From the cell containing the given text, extract its center point as (X, Y) coordinate. 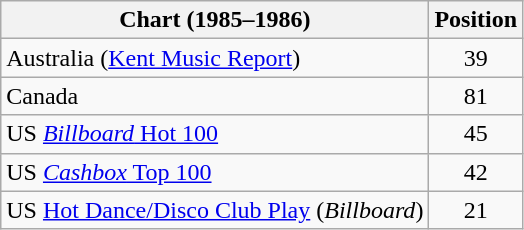
US Billboard Hot 100 (215, 134)
21 (476, 210)
US Hot Dance/Disco Club Play (Billboard) (215, 210)
39 (476, 58)
US Cashbox Top 100 (215, 172)
Position (476, 20)
Canada (215, 96)
81 (476, 96)
42 (476, 172)
Australia (Kent Music Report) (215, 58)
45 (476, 134)
Chart (1985–1986) (215, 20)
